Identify which cell holds the provided text, then report its [x, y] central coordinate. 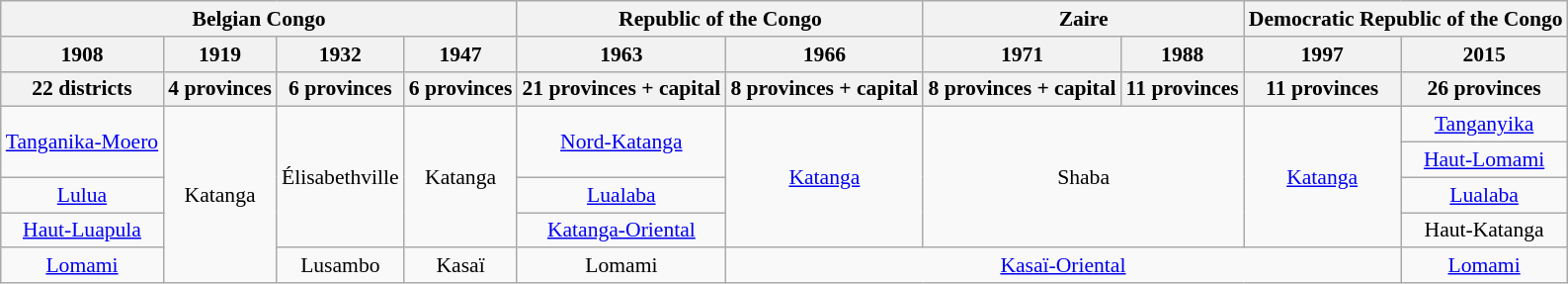
22 districts [82, 89]
Haut-Lomami [1484, 160]
Belgian Congo [259, 19]
Tanganika-Moero [82, 142]
Zaire [1083, 19]
1963 [620, 54]
Lusambo [340, 266]
26 provinces [1484, 89]
1988 [1183, 54]
Élisabethville [340, 177]
1947 [460, 54]
2015 [1484, 54]
Democratic Republic of the Congo [1406, 19]
Republic of the Congo [719, 19]
Shaba [1083, 177]
Katanga-Oriental [620, 231]
1971 [1022, 54]
Kasaï-Oriental [1063, 266]
Haut-Luapula [82, 231]
4 provinces [219, 89]
1966 [824, 54]
Nord-Katanga [620, 142]
1919 [219, 54]
Kasaï [460, 266]
Lulua [82, 195]
Tanganyika [1484, 125]
Haut-Katanga [1484, 231]
1932 [340, 54]
21 provinces + capital [620, 89]
1997 [1322, 54]
1908 [82, 54]
